For the text-containing cell, return its midpoint in [X, Y] coordinate format. 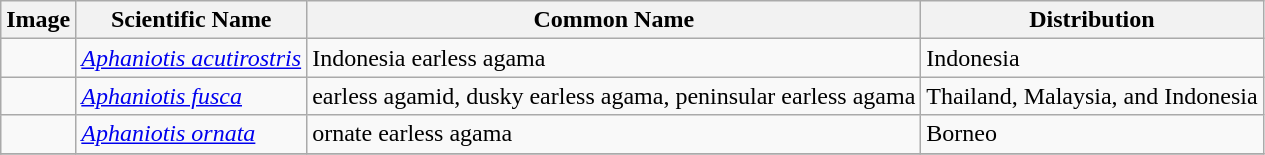
Thailand, Malaysia, and Indonesia [1092, 96]
Indonesia earless agama [614, 58]
earless agamid, dusky earless agama, peninsular earless agama [614, 96]
Scientific Name [192, 20]
Distribution [1092, 20]
Indonesia [1092, 58]
Image [38, 20]
Borneo [1092, 134]
Aphaniotis acutirostris [192, 58]
ornate earless agama [614, 134]
Common Name [614, 20]
Aphaniotis ornata [192, 134]
Aphaniotis fusca [192, 96]
